Locate the cell with the specified text and output its [X, Y] center coordinate. 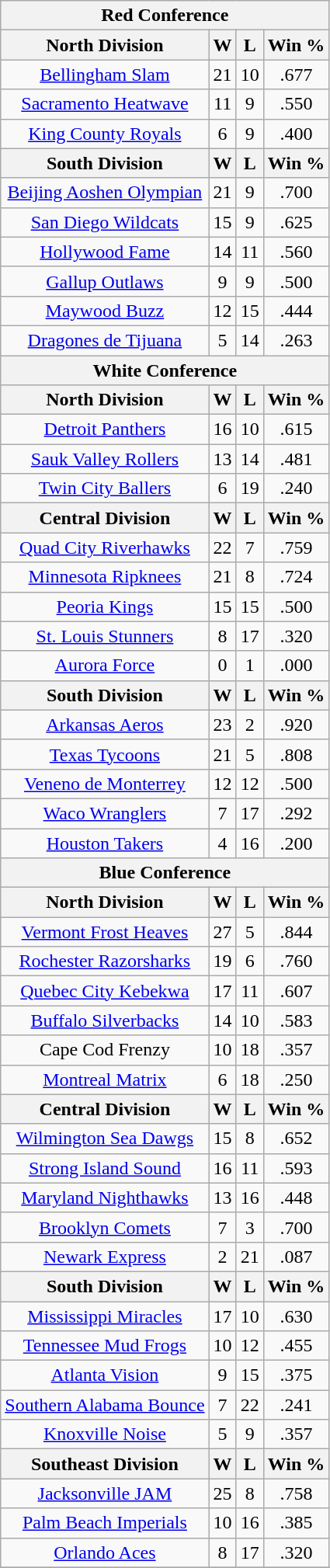
.292 [297, 813]
.808 [297, 754]
Strong Island Sound [105, 1168]
.087 [297, 1257]
Hollywood Fame [105, 252]
Beijing Aoshen Olympian [105, 193]
.652 [297, 1139]
0 [222, 666]
Maryland Nighthawks [105, 1198]
Dragones de Tijuana [105, 340]
.385 [297, 1523]
.200 [297, 843]
.481 [297, 459]
Rochester Razorsharks [105, 961]
Blue Conference [165, 873]
.240 [297, 488]
Atlanta Vision [105, 1375]
Texas Tycoons [105, 754]
.263 [297, 340]
.400 [297, 134]
Detroit Panthers [105, 429]
.000 [297, 666]
Montreal Matrix [105, 1080]
27 [222, 932]
1 [250, 666]
Orlando Aces [105, 1552]
Twin City Ballers [105, 488]
.920 [297, 725]
Mississippi Miracles [105, 1316]
.677 [297, 75]
25 [222, 1493]
.724 [297, 577]
.448 [297, 1198]
Southern Alabama Bounce [105, 1405]
San Diego Wildcats [105, 222]
Arkansas Aeros [105, 725]
Wilmington Sea Dawgs [105, 1139]
Southeast Division [105, 1464]
Quebec City Kebekwa [105, 991]
Newark Express [105, 1257]
Minnesota Ripknees [105, 577]
Brooklyn Comets [105, 1227]
4 [222, 843]
Sacramento Heatwave [105, 104]
Waco Wranglers [105, 813]
.250 [297, 1080]
Palm Beach Imperials [105, 1523]
White Conference [165, 370]
Sauk Valley Rollers [105, 459]
St. Louis Stunners [105, 636]
Vermont Frost Heaves [105, 932]
.630 [297, 1316]
.560 [297, 252]
.615 [297, 429]
Knoxville Noise [105, 1434]
Tennessee Mud Frogs [105, 1346]
.241 [297, 1405]
Houston Takers [105, 843]
23 [222, 725]
.444 [297, 311]
Peoria Kings [105, 607]
.375 [297, 1375]
Red Conference [165, 16]
.844 [297, 932]
Bellingham Slam [105, 75]
Veneno de Monterrey [105, 784]
King County Royals [105, 134]
.593 [297, 1168]
.583 [297, 1020]
Quad City Riverhawks [105, 548]
.550 [297, 104]
3 [250, 1227]
Aurora Force [105, 666]
.625 [297, 222]
.758 [297, 1493]
Maywood Buzz [105, 311]
Jacksonville JAM [105, 1493]
.607 [297, 991]
.455 [297, 1346]
.760 [297, 961]
Gallup Outlaws [105, 281]
Cape Cod Frenzy [105, 1050]
.759 [297, 548]
Buffalo Silverbacks [105, 1020]
